Scan for the cell matching the given text and deliver its [X, Y] coordinate at center. 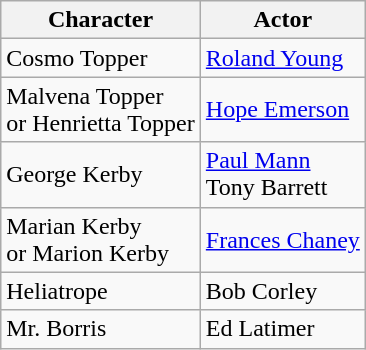
Heliatrope [101, 291]
Bob Corley [282, 291]
Actor [282, 20]
Character [101, 20]
Ed Latimer [282, 329]
Malvena Topperor Henrietta Topper [101, 110]
Roland Young [282, 58]
Mr. Borris [101, 329]
Cosmo Topper [101, 58]
Hope Emerson [282, 110]
Paul MannTony Barrett [282, 174]
Marian Kerbyor Marion Kerby [101, 240]
Frances Chaney [282, 240]
George Kerby [101, 174]
